Scan for the cell matching the given text and deliver its (x, y) coordinate at center. 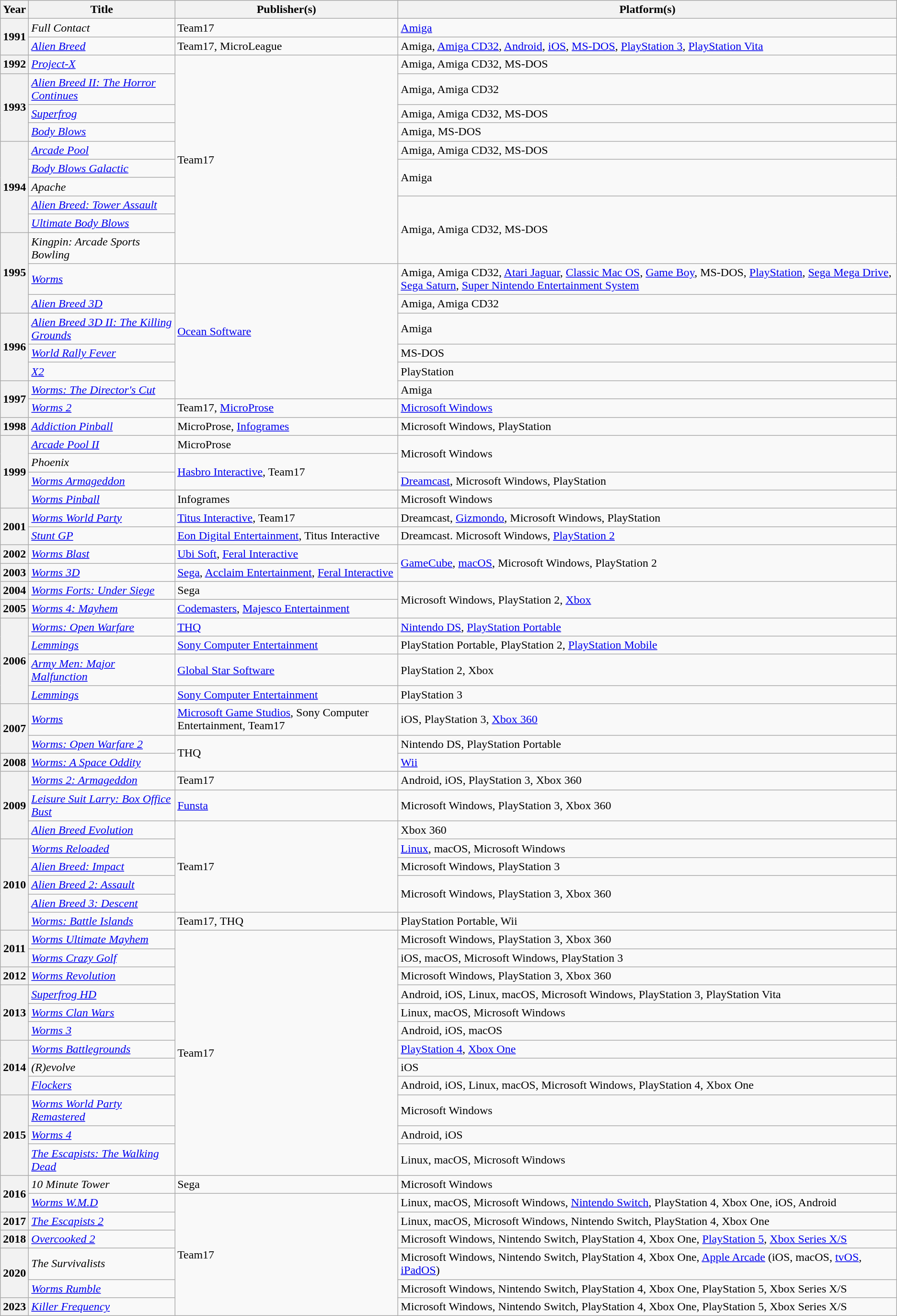
iOS (647, 1067)
PlayStation 2, Xbox (647, 670)
Dreamcast, Microsoft Windows, PlayStation (647, 481)
Team17, MicroProse (287, 408)
The Survivalists (102, 1264)
Worms 3 (102, 1031)
Worms W.M.D (102, 1202)
Publisher(s) (287, 10)
Linux, macOS, Microsoft Windows, Nintendo Switch, PlayStation 4, Xbox One, iOS, Android (647, 1202)
The Escapists: The Walking Dead (102, 1159)
2012 (14, 976)
Ultimate Body Blows (102, 223)
2009 (14, 805)
Phoenix (102, 463)
Body Blows Galactic (102, 168)
Sega, Acclaim Entertainment, Feral Interactive (287, 572)
Worms Crazy Golf (102, 958)
2003 (14, 572)
Ocean Software (287, 331)
Alien Breed Evolution (102, 830)
Worms Forts: Under Siege (102, 591)
Worms 3D (102, 572)
2008 (14, 762)
The Escapists 2 (102, 1221)
Worms 4 (102, 1135)
World Rally Fever (102, 353)
Worms Reloaded (102, 848)
Team17, MicroLeague (287, 46)
Worms Ultimate Mayhem (102, 940)
Leisure Suit Larry: Box Office Bust (102, 805)
Worms 2: Armageddon (102, 780)
Alien Breed 3D (102, 304)
2013 (14, 1013)
1993 (14, 107)
Alien Breed 3D II: The Killing Grounds (102, 329)
Android, iOS, Linux, macOS, Microsoft Windows, PlayStation 3, PlayStation Vita (647, 994)
Alien Breed: Tower Assault (102, 205)
2005 (14, 609)
Global Star Software (287, 670)
Superfrog (102, 114)
iOS, PlayStation 3, Xbox 360 (647, 719)
2018 (14, 1239)
PlayStation Portable, PlayStation 2, PlayStation Mobile (647, 645)
Wii (647, 762)
2023 (14, 1307)
2001 (14, 526)
1995 (14, 272)
1992 (14, 64)
2017 (14, 1221)
Body Blows (102, 132)
Arcade Pool (102, 150)
Full Contact (102, 28)
Superfrog HD (102, 994)
Xbox 360 (647, 830)
Worms Revolution (102, 976)
Platform(s) (647, 10)
10 Minute Tower (102, 1184)
Title (102, 10)
Worms World Party (102, 517)
1998 (14, 426)
2010 (14, 885)
(R)evolve (102, 1067)
Titus Interactive, Team17 (287, 517)
2015 (14, 1135)
PlayStation 3 (647, 695)
2014 (14, 1067)
Worms Armageddon (102, 481)
Worms Clan Wars (102, 1013)
Army Men: Major Malfunction (102, 670)
Worms: A Space Oddity (102, 762)
2011 (14, 949)
Microsoft Game Studios, Sony Computer Entertainment, Team17 (287, 719)
Microsoft Windows, PlayStation 3 (647, 866)
Worms: The Director's Cut (102, 390)
Worms: Open Warfare (102, 627)
Stunt GP (102, 536)
Ubi Soft, Feral Interactive (287, 554)
PlayStation Portable, Wii (647, 921)
Dreamcast. Microsoft Windows, PlayStation 2 (647, 536)
Android, iOS, Linux, macOS, Microsoft Windows, PlayStation 4, Xbox One (647, 1085)
1996 (14, 347)
Alien Breed 2: Assault (102, 885)
2020 (14, 1273)
Worms World Party Remastered (102, 1110)
MicroProse, Infogrames (287, 426)
1994 (14, 186)
Android, iOS, PlayStation 3, Xbox 360 (647, 780)
Infogrames (287, 499)
Addiction Pinball (102, 426)
Alien Breed (102, 46)
Dreamcast, Gizmondo, Microsoft Windows, PlayStation (647, 517)
Overcooked 2 (102, 1239)
Worms 4: Mayhem (102, 609)
Worms: Open Warfare 2 (102, 744)
Killer Frequency (102, 1307)
Codemasters, Majesco Entertainment (287, 609)
Linux, macOS, Microsoft Windows, Nintendo Switch, PlayStation 4, Xbox One (647, 1221)
Team17, THQ (287, 921)
GameCube, macOS, Microsoft Windows, PlayStation 2 (647, 563)
MicroProse (287, 444)
2006 (14, 661)
Android, iOS (647, 1135)
2007 (14, 729)
1999 (14, 472)
Worms Battlegrounds (102, 1049)
Worms Pinball (102, 499)
Arcade Pool II (102, 444)
Alien Breed: Impact (102, 866)
Flockers (102, 1085)
Microsoft Windows, PlayStation (647, 426)
Eon Digital Entertainment, Titus Interactive (287, 536)
Worms Blast (102, 554)
X2 (102, 372)
Worms: Battle Islands (102, 921)
Worms 2 (102, 408)
MS-DOS (647, 353)
Amiga, MS-DOS (647, 132)
2004 (14, 591)
Amiga, Amiga CD32, Android, iOS, MS-DOS, PlayStation 3, PlayStation Vita (647, 46)
Apache (102, 186)
Kingpin: Arcade Sports Bowling (102, 247)
Year (14, 10)
Alien Breed II: The Horror Continues (102, 89)
Microsoft Windows, Nintendo Switch, PlayStation 4, Xbox One, Apple Arcade (iOS, macOS, tvOS, iPadOS) (647, 1264)
PlayStation (647, 372)
iOS, macOS, Microsoft Windows, PlayStation 3 (647, 958)
PlayStation 4, Xbox One (647, 1049)
Funsta (287, 805)
Hasbro Interactive, Team17 (287, 472)
Android, iOS, macOS (647, 1031)
2002 (14, 554)
1991 (14, 37)
Project-X (102, 64)
1997 (14, 399)
Alien Breed 3: Descent (102, 903)
Microsoft Windows, PlayStation 2, Xbox (647, 600)
Worms Rumble (102, 1289)
Amiga, Amiga CD32, Atari Jaguar, Classic Mac OS, Game Boy, MS-DOS, PlayStation, Sega Mega Drive, Sega Saturn, Super Nintendo Entertainment System (647, 279)
2016 (14, 1193)
